Detect which cell encompasses the target text, then output its [X, Y] center coordinate. 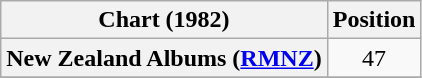
47 [374, 58]
Chart (1982) [164, 20]
New Zealand Albums (RMNZ) [164, 58]
Position [374, 20]
